Output the (X, Y) coordinate of the center of the cell containing the given text.  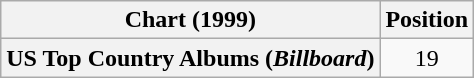
Chart (1999) (190, 20)
Position (427, 20)
19 (427, 58)
US Top Country Albums (Billboard) (190, 58)
